Search for the cell housing the specified text and yield its [X, Y] center coordinate. 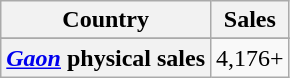
4,176+ [250, 58]
Sales [250, 20]
Country [106, 20]
Gaon physical sales [106, 58]
